Provide the (x, y) coordinate of the cell's center where the given text is located.  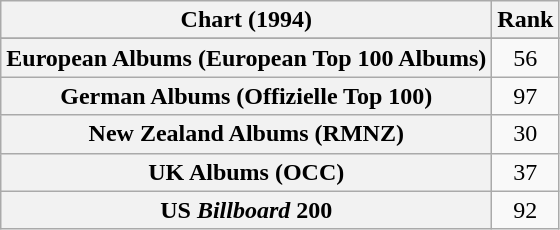
New Zealand Albums (RMNZ) (246, 134)
UK Albums (OCC) (246, 172)
Chart (1994) (246, 20)
US Billboard 200 (246, 210)
Rank (526, 20)
56 (526, 58)
92 (526, 210)
30 (526, 134)
37 (526, 172)
97 (526, 96)
German Albums (Offizielle Top 100) (246, 96)
European Albums (European Top 100 Albums) (246, 58)
